Return (X, Y) of the center of cell containing provided text 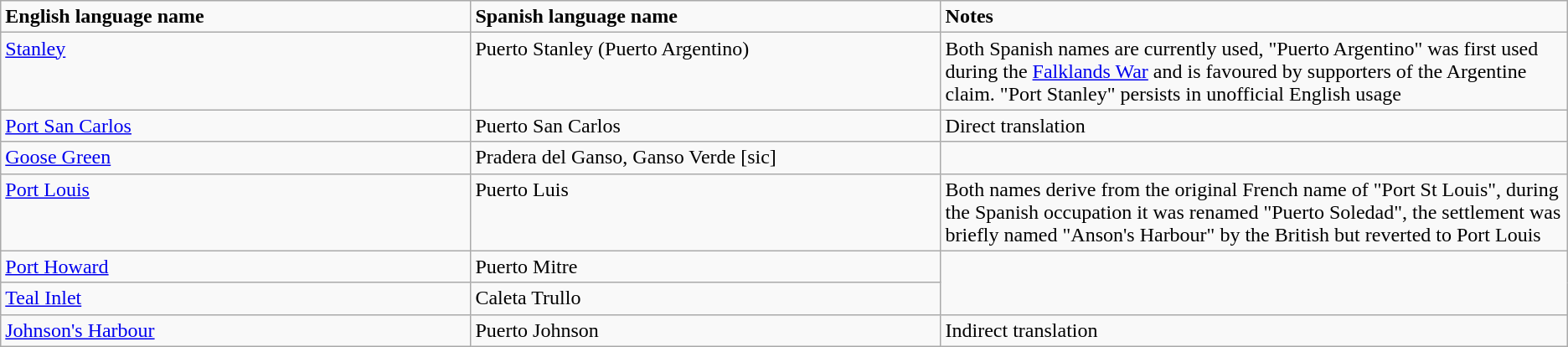
Indirect translation (1254, 330)
Pradera del Ganso, Ganso Verde [sic] (705, 158)
Spanish language name (705, 17)
Puerto Johnson (705, 330)
Caleta Trullo (705, 298)
Puerto Mitre (705, 267)
Port Howard (236, 267)
Stanley (236, 71)
Puerto Luis (705, 212)
Johnson's Harbour (236, 330)
Teal Inlet (236, 298)
Goose Green (236, 158)
Puerto Stanley (Puerto Argentino) (705, 71)
Puerto San Carlos (705, 126)
Port Louis (236, 212)
English language name (236, 17)
Notes (1254, 17)
Port San Carlos (236, 126)
Direct translation (1254, 126)
